Scan for the cell matching the given text and deliver its [X, Y] coordinate at center. 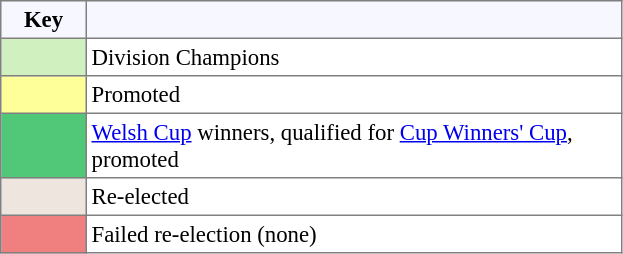
Re-elected [354, 197]
Failed re-election (none) [354, 234]
Promoted [354, 95]
Division Champions [354, 57]
Welsh Cup winners, qualified for Cup Winners' Cup, promoted [354, 145]
Key [44, 20]
